Determine the (X, Y) coordinate at the center of the cell enclosing the given text.  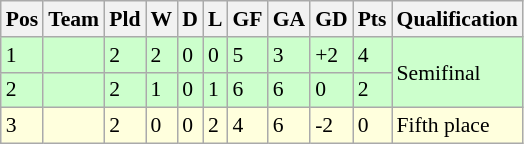
Qualification (458, 19)
D (190, 19)
Fifth place (458, 126)
GD (332, 19)
Pts (372, 19)
Pld (124, 19)
Semifinal (458, 72)
+2 (332, 55)
W (162, 19)
GF (247, 19)
GA (290, 19)
-2 (332, 126)
Team (74, 19)
Pos (22, 19)
5 (247, 55)
L (216, 19)
